Pinpoint the cell where the given text exists, returning its [x, y] midpoint coordinate. 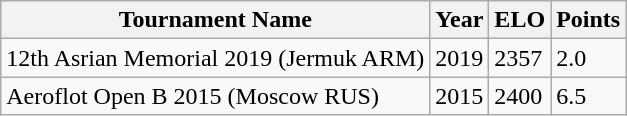
Year [460, 20]
Points [588, 20]
ELO [520, 20]
Tournament Name [216, 20]
Aeroflot Open B 2015 (Moscow RUS) [216, 96]
2.0 [588, 58]
2400 [520, 96]
2357 [520, 58]
12th Asrian Memorial 2019 (Jermuk ARM) [216, 58]
2015 [460, 96]
6.5 [588, 96]
2019 [460, 58]
